Return (x, y) of the center of cell containing provided text 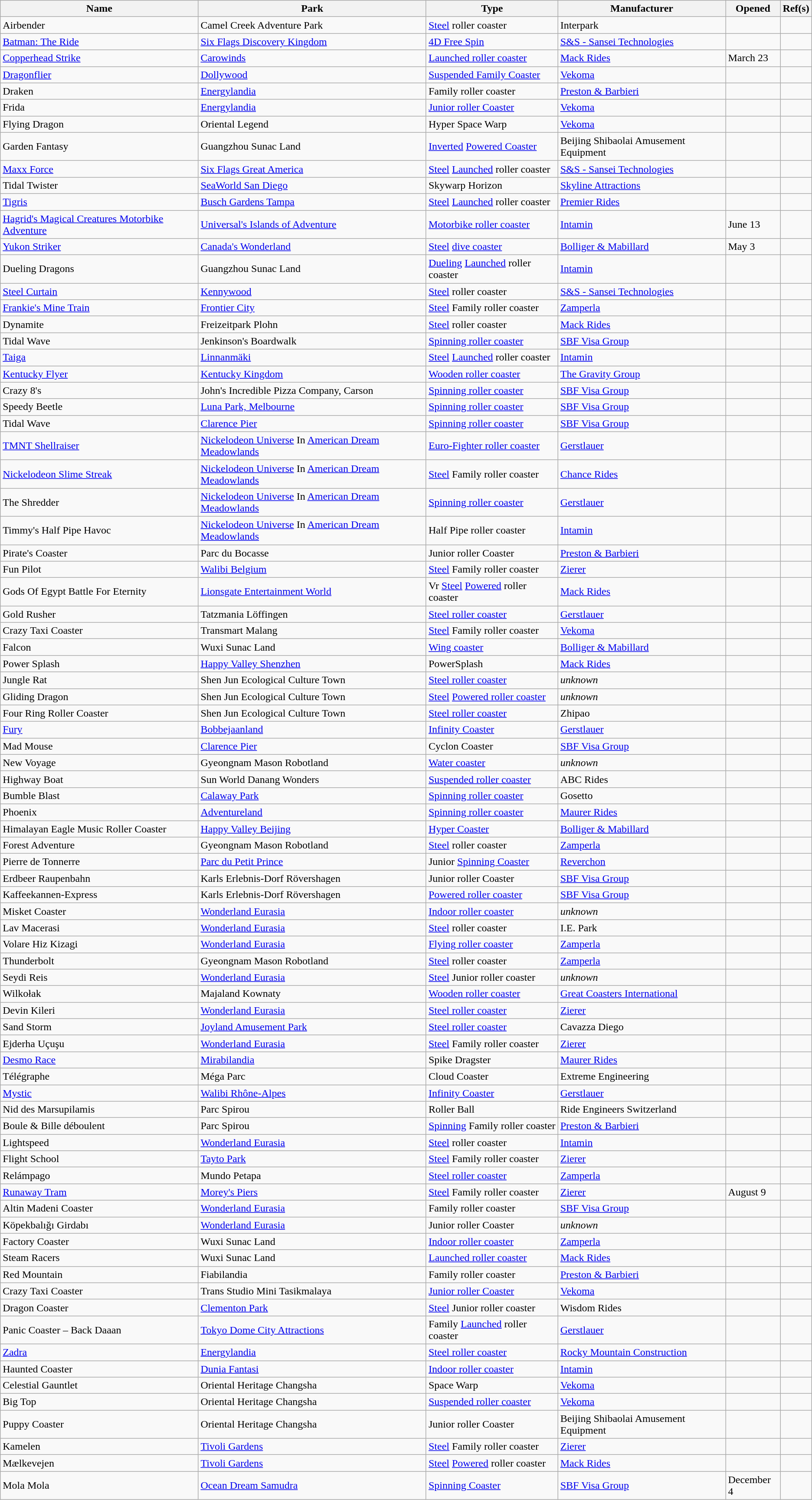
Happy Valley Beijing (312, 829)
Köpekbalığı Girdabı (99, 1225)
Draken (99, 91)
Half Pipe roller coaster (492, 530)
Inverted Powered Coaster (492, 147)
Tayto Park (312, 1159)
Adventureland (312, 812)
Jenkinson's Boardwalk (312, 341)
Universal's Islands of Adventure (312, 224)
Phoenix (99, 812)
Steam Racers (99, 1258)
Vr Steel Powered roller coaster (492, 592)
Gods Of Egypt Battle For Eternity (99, 592)
Ocean Dream Samudra (312, 1485)
Family Launched roller coaster (492, 1330)
Hyper Space Warp (492, 124)
Forest Adventure (99, 845)
Red Mountain (99, 1274)
SeaWorld San Diego (312, 185)
Extreme Engineering (642, 1076)
Fun Pilot (99, 570)
Panic Coaster – Back Daaan (99, 1330)
Lav Macerasi (99, 928)
4D Free Spin (492, 42)
Interpark (642, 25)
Walibi Belgium (312, 570)
The Gravity Group (642, 374)
Canada's Wonderland (312, 247)
Gosetto (642, 796)
Happy Valley Shenzhen (312, 664)
Transmart Malang (312, 631)
Thunderbolt (99, 961)
Boule & Bille déboulent (99, 1126)
Clementon Park (312, 1307)
Desmo Race (99, 1060)
John's Incredible Pizza Company, Carson (312, 390)
Kentucky Flyer (99, 374)
Camel Creek Adventure Park (312, 25)
December 4 (753, 1485)
Gliding Dragon (99, 697)
Dollywood (312, 75)
Dunia Fantasi (312, 1369)
Tokyo Dome City Attractions (312, 1330)
Yukon Striker (99, 247)
Roller Ball (492, 1110)
Frontier City (312, 308)
Motorbike roller coaster (492, 224)
Type (492, 9)
Junior Spinning Coaster (492, 862)
Haunted Coaster (99, 1369)
August 9 (753, 1192)
The Shredder (99, 502)
Spinning Family roller coaster (492, 1126)
Télégraphe (99, 1076)
Spike Dragster (492, 1060)
Bumble Blast (99, 796)
Carowinds (312, 58)
Pirate's Coaster (99, 553)
Puppy Coaster (99, 1425)
Tigris (99, 202)
Himalayan Eagle Music Roller Coaster (99, 829)
Kentucky Kingdom (312, 374)
Dueling Dragons (99, 269)
Highway Boat (99, 779)
Parc du Petit Prince (312, 862)
Tidal Twister (99, 185)
Manufacturer (642, 9)
Nid des Marsupilamis (99, 1110)
Sand Storm (99, 1027)
Copperhead Strike (99, 58)
Cyclon Coaster (492, 746)
Gold Rusher (99, 614)
Suspended Family Coaster (492, 75)
Timmy's Half Pipe Havoc (99, 530)
Rocky Mountain Construction (642, 1352)
Big Top (99, 1402)
Spinning Coaster (492, 1485)
I.E. Park (642, 928)
Wing coaster (492, 647)
Tatzmania Löffingen (312, 614)
Joyland Amusement Park (312, 1027)
Four Ring Roller Coaster (99, 713)
Cloud Coaster (492, 1076)
Oriental Legend (312, 124)
Busch Gardens Tampa (312, 202)
Pierre de Tonnerre (99, 862)
Mystic (99, 1093)
Ejderha Uçuşu (99, 1043)
Celestial Gauntlet (99, 1385)
Power Splash (99, 664)
Morey's Piers (312, 1192)
Airbender (99, 25)
Mad Mouse (99, 746)
Great Coasters International (642, 994)
Sun World Danang Wonders (312, 779)
Cavazza Diego (642, 1027)
Falcon (99, 647)
Flying roller coaster (492, 944)
Dueling Launched roller coaster (492, 269)
Frida (99, 108)
TMNT Shellraiser (99, 446)
Wisdom Rides (642, 1307)
Altin Madeni Coaster (99, 1209)
Luna Park, Melbourne (312, 407)
Runaway Tram (99, 1192)
Linnanmäki (312, 357)
Dragonflier (99, 75)
Devin Kileri (99, 1010)
Walibi Rhône-Alpes (312, 1093)
Freizeitpark Plohn (312, 324)
Mundo Petapa (312, 1176)
May 3 (753, 247)
June 13 (753, 224)
Premier Rides (642, 202)
Park (312, 9)
Taiga (99, 357)
Mirabilandia (312, 1060)
Euro-Fighter roller coaster (492, 446)
Lightspeed (99, 1143)
Hagrid's Magical Creatures Motorbike Adventure (99, 224)
Fury (99, 730)
Flying Dragon (99, 124)
Kaffeekannen-Express (99, 895)
New Voyage (99, 763)
Skywarp Horizon (492, 185)
Fiabilandia (312, 1274)
Erdbeer Raupenbahn (99, 878)
Zadra (99, 1352)
Trans Studio Mini Tasikmalaya (312, 1291)
Skyline Attractions (642, 185)
Parc du Bocasse (312, 553)
March 23 (753, 58)
Lionsgate Entertainment World (312, 592)
Ref(s) (796, 9)
Chance Rides (642, 474)
Garden Fantasy (99, 147)
Dragon Coaster (99, 1307)
Six Flags Great America (312, 169)
Crazy 8's (99, 390)
Wilkołak (99, 994)
Flight School (99, 1159)
Space Warp (492, 1385)
Mælkevejen (99, 1463)
Volare Hiz Kizagi (99, 944)
Steel Curtain (99, 291)
Jungle Rat (99, 680)
Seydi Reis (99, 977)
PowerSplash (492, 664)
Factory Coaster (99, 1241)
Reverchon (642, 862)
Mola Mola (99, 1485)
Speedy Beetle (99, 407)
Name (99, 9)
ABC Rides (642, 779)
Méga Parc (312, 1076)
Bobbejaanland (312, 730)
Steel dive coaster (492, 247)
Frankie's Mine Train (99, 308)
Batman: The Ride (99, 42)
Dynamite (99, 324)
Zhipao (642, 713)
Powered roller coaster (492, 895)
Nickelodeon Slime Streak (99, 474)
Relámpago (99, 1176)
Misket Coaster (99, 911)
Kennywood (312, 291)
Kamelen (99, 1447)
Calaway Park (312, 796)
Opened (753, 9)
Water coaster (492, 763)
Majaland Kownaty (312, 994)
Hyper Coaster (492, 829)
Ride Engineers Switzerland (642, 1110)
Maxx Force (99, 169)
Six Flags Discovery Kingdom (312, 42)
